Capture the cell that displays the provided text and extract its (x, y) central coordinate. 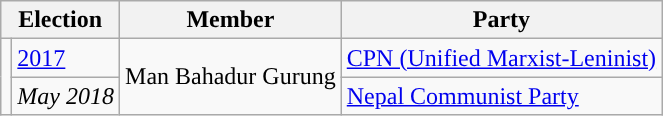
CPN (Unified Marxist-Leninist) (501, 58)
Man Bahadur Gurung (231, 77)
2017 (66, 58)
Party (501, 20)
Nepal Communist Party (501, 96)
Member (231, 20)
May 2018 (66, 96)
Election (60, 20)
